Pinpoint the cell where the given text exists, returning its [X, Y] midpoint coordinate. 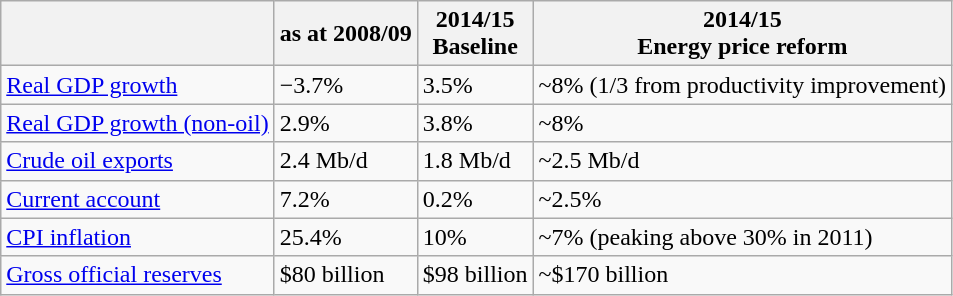
10% [475, 237]
2.4 Mb/d [346, 161]
~8% (1/3 from productivity improvement) [742, 85]
−3.7% [346, 85]
2.9% [346, 123]
$80 billion [346, 275]
Crude oil exports [138, 161]
1.8 Mb/d [475, 161]
as at 2008/09 [346, 34]
CPI inflation [138, 237]
~7% (peaking above 30% in 2011) [742, 237]
7.2% [346, 199]
Current account [138, 199]
$98 billion [475, 275]
0.2% [475, 199]
25.4% [346, 237]
~2.5 Mb/d [742, 161]
2014/15Energy price reform [742, 34]
Real GDP growth (non-oil) [138, 123]
~2.5% [742, 199]
~$170 billion [742, 275]
Gross official reserves [138, 275]
3.8% [475, 123]
~8% [742, 123]
3.5% [475, 85]
2014/15Baseline [475, 34]
Real GDP growth [138, 85]
